Identify which cell holds the provided text, then report its (X, Y) central coordinate. 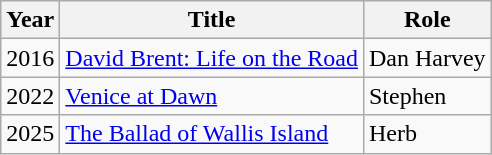
Dan Harvey (427, 58)
Herb (427, 134)
2025 (30, 134)
David Brent: Life on the Road (212, 58)
2022 (30, 96)
The Ballad of Wallis Island (212, 134)
Stephen (427, 96)
Venice at Dawn (212, 96)
Role (427, 20)
Title (212, 20)
2016 (30, 58)
Year (30, 20)
